Detect which cell encompasses the target text, then output its [x, y] center coordinate. 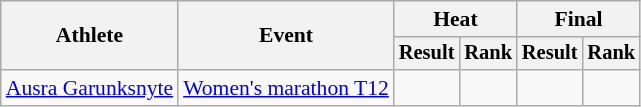
Women's marathon T12 [286, 88]
Ausra Garunksnyte [90, 88]
Heat [456, 19]
Event [286, 36]
Athlete [90, 36]
Final [578, 19]
